Determine the (x, y) coordinate at the center of the cell enclosing the given text.  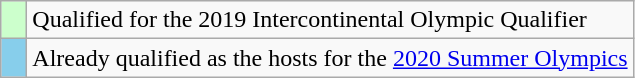
Already qualified as the hosts for the 2020 Summer Olympics (330, 58)
Qualified for the 2019 Intercontinental Olympic Qualifier (330, 20)
